Search for the cell housing the specified text and yield its [x, y] center coordinate. 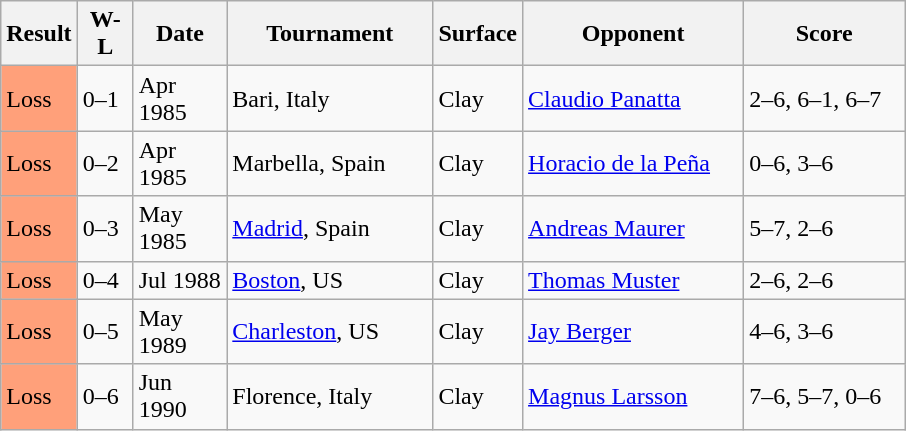
Madrid, Spain [330, 228]
Jun 1990 [180, 396]
Magnus Larsson [634, 396]
Boston, US [330, 280]
0–5 [105, 332]
Charleston, US [330, 332]
2–6, 6–1, 6–7 [824, 98]
0–3 [105, 228]
4–6, 3–6 [824, 332]
Tournament [330, 34]
Bari, Italy [330, 98]
Jul 1988 [180, 280]
2–6, 2–6 [824, 280]
5–7, 2–6 [824, 228]
0–6 [105, 396]
May 1989 [180, 332]
Date [180, 34]
Florence, Italy [330, 396]
Marbella, Spain [330, 164]
Score [824, 34]
0–4 [105, 280]
Claudio Panatta [634, 98]
0–1 [105, 98]
0–2 [105, 164]
Horacio de la Peña [634, 164]
Thomas Muster [634, 280]
May 1985 [180, 228]
Jay Berger [634, 332]
7–6, 5–7, 0–6 [824, 396]
0–6, 3–6 [824, 164]
Opponent [634, 34]
Andreas Maurer [634, 228]
W-L [105, 34]
Result [39, 34]
Surface [478, 34]
